Provide the [X, Y] coordinate of the cell's center where the given text is located.  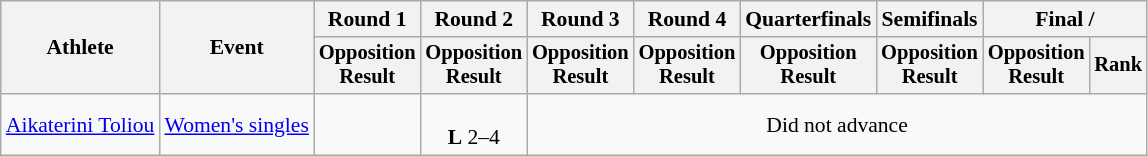
Semifinals [930, 19]
L 2–4 [474, 124]
Women's singles [236, 124]
Final / [1065, 19]
Quarterfinals [808, 19]
Round 3 [580, 19]
Rank [1118, 66]
Athlete [80, 48]
Round 1 [368, 19]
Event [236, 48]
Round 4 [688, 19]
Did not advance [837, 124]
Aikaterini Toliou [80, 124]
Round 2 [474, 19]
